Identify which cell holds the provided text, then report its [X, Y] central coordinate. 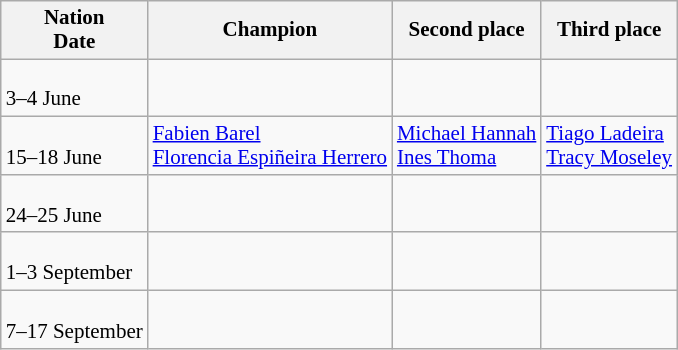
Michael Hannah Ines Thoma [466, 146]
Tiago Ladeira Tracy Moseley [609, 146]
Second place [466, 30]
Champion [270, 30]
15–18 June [74, 146]
24–25 June [74, 203]
7–17 September [74, 319]
Nation Date [74, 30]
3–4 June [74, 88]
1–3 September [74, 261]
Third place [609, 30]
Fabien Barel Florencia Espiñeira Herrero [270, 146]
